Return the (X, Y) coordinate for the center point of the cell that contains the specified text.  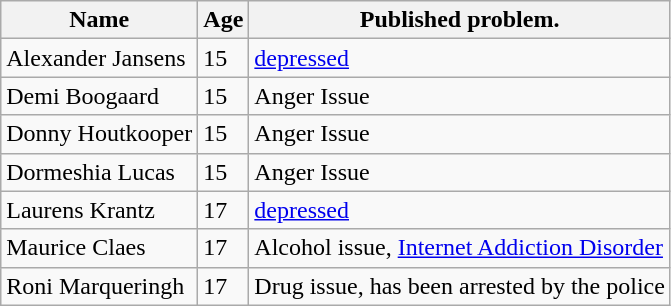
Maurice Claes (100, 248)
Roni Marqueringh (100, 286)
Laurens Krantz (100, 210)
Name (100, 20)
Drug issue, has been arrested by the police (460, 286)
Dormeshia Lucas (100, 172)
Alcohol issue, Internet Addiction Disorder (460, 248)
Donny Houtkooper (100, 134)
Alexander Jansens (100, 58)
Demi Boogaard (100, 96)
Age (224, 20)
Published problem. (460, 20)
